Identify which cell holds the provided text, then report its (X, Y) central coordinate. 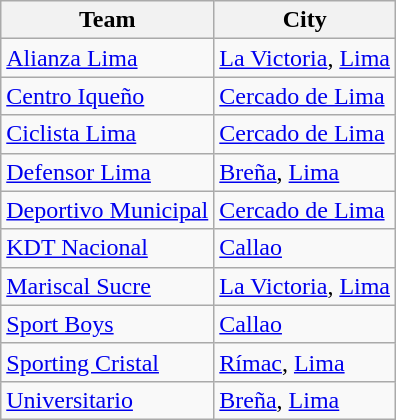
Team (108, 20)
Sport Boys (108, 324)
City (305, 20)
Ciclista Lima (108, 134)
Centro Iqueño (108, 96)
KDT Nacional (108, 248)
Sporting Cristal (108, 362)
Deportivo Municipal (108, 210)
Alianza Lima (108, 58)
Rímac, Lima (305, 362)
Mariscal Sucre (108, 286)
Universitario (108, 400)
Defensor Lima (108, 172)
